Find where the given text appears and provide that cell's center as (x, y) coordinate. 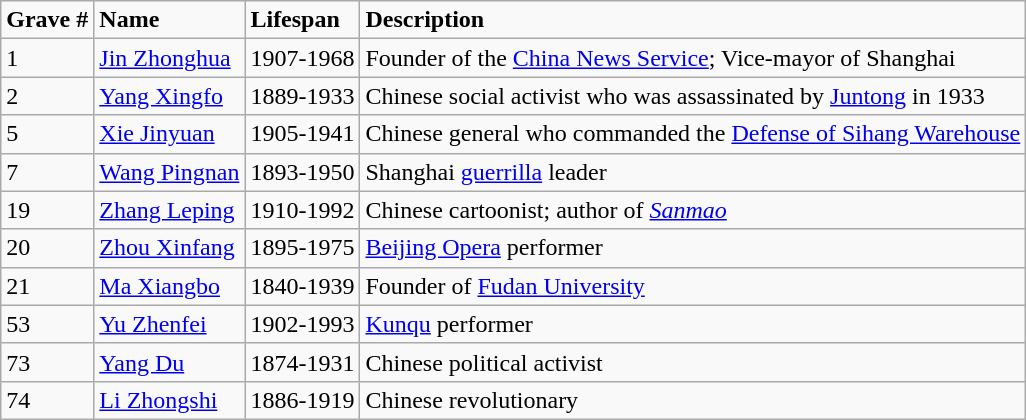
Beijing Opera performer (693, 248)
Kunqu performer (693, 324)
19 (48, 210)
1907-1968 (302, 58)
Zhang Leping (170, 210)
2 (48, 96)
7 (48, 172)
Chinese political activist (693, 362)
Founder of Fudan University (693, 286)
1910-1992 (302, 210)
Chinese cartoonist; author of Sanmao (693, 210)
Founder of the China News Service; Vice-mayor of Shanghai (693, 58)
Yang Xingfo (170, 96)
1886-1919 (302, 400)
Jin Zhonghua (170, 58)
Li Zhongshi (170, 400)
Yu Zhenfei (170, 324)
Grave # (48, 20)
Wang Pingnan (170, 172)
Xie Jinyuan (170, 134)
1902-1993 (302, 324)
73 (48, 362)
21 (48, 286)
1874-1931 (302, 362)
1895-1975 (302, 248)
Name (170, 20)
Yang Du (170, 362)
Chinese general who commanded the Defense of Sihang Warehouse (693, 134)
1905-1941 (302, 134)
5 (48, 134)
20 (48, 248)
1 (48, 58)
Shanghai guerrilla leader (693, 172)
1889-1933 (302, 96)
74 (48, 400)
Lifespan (302, 20)
1840-1939 (302, 286)
Chinese revolutionary (693, 400)
53 (48, 324)
1893-1950 (302, 172)
Zhou Xinfang (170, 248)
Chinese social activist who was assassinated by Juntong in 1933 (693, 96)
Ma Xiangbo (170, 286)
Description (693, 20)
